From the cell containing the given text, extract its center point as (X, Y) coordinate. 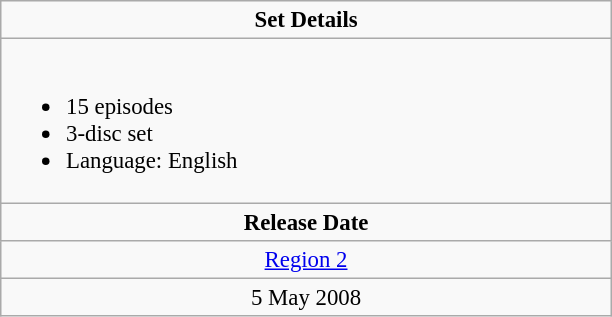
5 May 2008 (306, 297)
Release Date (306, 222)
15 episodes3-disc setLanguage: English (306, 121)
Region 2 (306, 259)
Set Details (306, 20)
